Determine the (X, Y) coordinate at the center of the cell enclosing the given text.  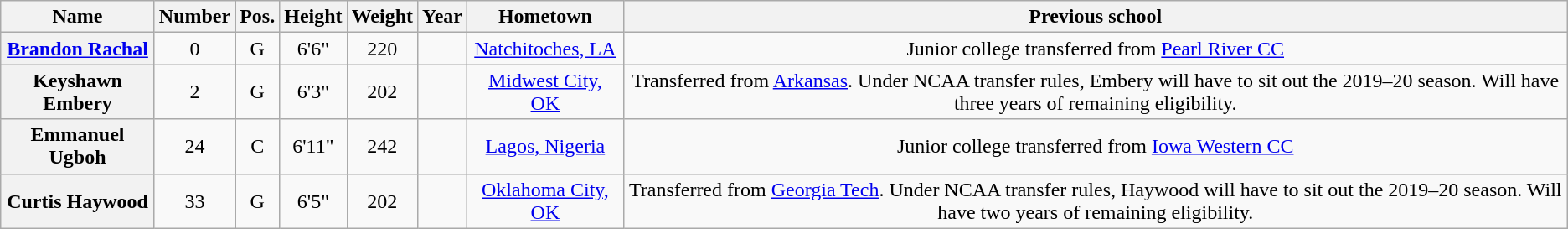
220 (382, 49)
Lagos, Nigeria (546, 146)
Name (78, 17)
6'11" (313, 146)
24 (194, 146)
242 (382, 146)
Curtis Haywood (78, 201)
Number (194, 17)
Junior college transferred from Pearl River CC (1096, 49)
C (258, 146)
Emmanuel Ugboh (78, 146)
Oklahoma City, OK (546, 201)
Natchitoches, LA (546, 49)
6'3" (313, 92)
Previous school (1096, 17)
Junior college transferred from Iowa Western CC (1096, 146)
Pos. (258, 17)
Midwest City, OK (546, 92)
33 (194, 201)
6'6" (313, 49)
Year (442, 17)
Height (313, 17)
Transferred from Arkansas. Under NCAA transfer rules, Embery will have to sit out the 2019–20 season. Will have three years of remaining eligibility. (1096, 92)
Hometown (546, 17)
Brandon Rachal (78, 49)
6'5" (313, 201)
0 (194, 49)
Weight (382, 17)
Keyshawn Embery (78, 92)
2 (194, 92)
